Return the [x, y] coordinate for the center point of the cell that contains the specified text.  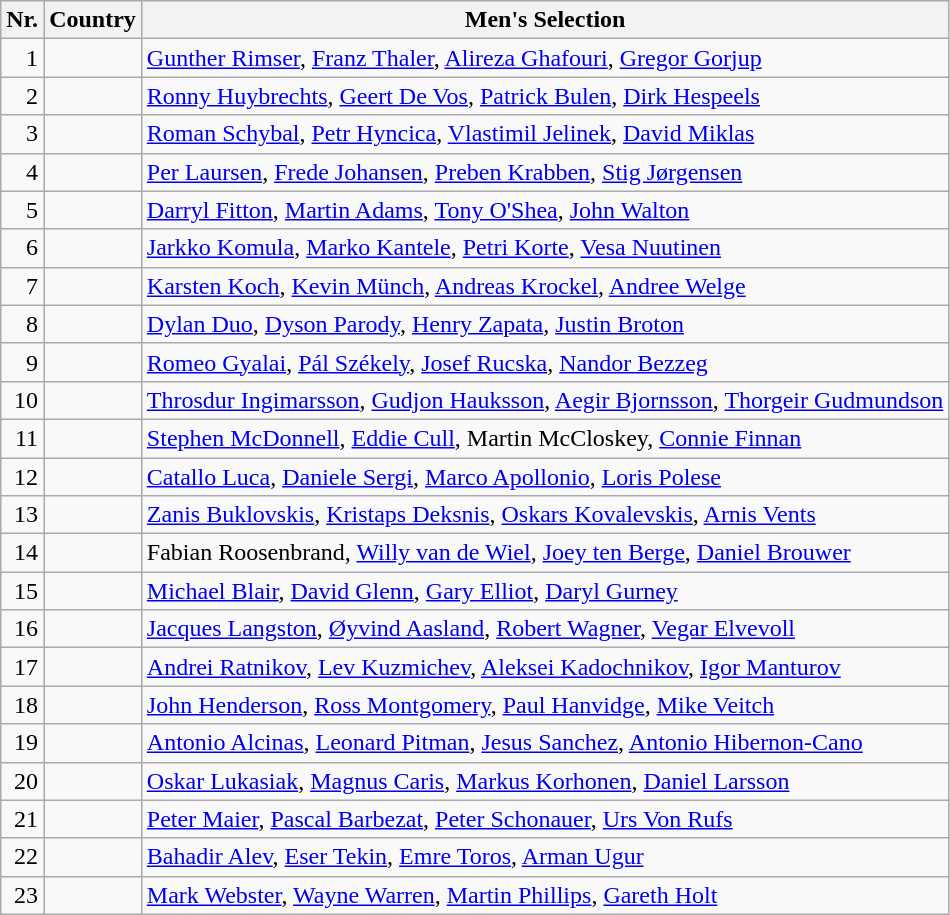
Fabian Roosenbrand, Willy van de Wiel, Joey ten Berge, Daniel Brouwer [545, 553]
21 [22, 819]
2 [22, 96]
1 [22, 58]
4 [22, 172]
Andrei Ratnikov, Lev Kuzmichev, Aleksei Kadochnikov, Igor Manturov [545, 667]
12 [22, 477]
Men's Selection [545, 20]
Ronny Huybrechts, Geert De Vos, Patrick Bulen, Dirk Hespeels [545, 96]
Gunther Rimser, Franz Thaler, Alireza Ghafouri, Gregor Gorjup [545, 58]
Jarkko Komula, Marko Kantele, Petri Korte, Vesa Nuutinen [545, 248]
Bahadir Alev, Eser Tekin, Emre Toros, Arman Ugur [545, 857]
22 [22, 857]
19 [22, 743]
6 [22, 248]
Stephen McDonnell, Eddie Cull, Martin McCloskey, Connie Finnan [545, 438]
Zanis Buklovskis, Kristaps Deksnis, Oskars Kovalevskis, Arnis Vents [545, 515]
10 [22, 400]
Mark Webster, Wayne Warren, Martin Phillips, Gareth Holt [545, 895]
14 [22, 553]
Antonio Alcinas, Leonard Pitman, Jesus Sanchez, Antonio Hibernon-Cano [545, 743]
Roman Schybal, Petr Hyncica, Vlastimil Jelinek, David Miklas [545, 134]
Country [93, 20]
8 [22, 324]
Peter Maier, Pascal Barbezat, Peter Schonauer, Urs Von Rufs [545, 819]
John Henderson, Ross Montgomery, Paul Hanvidge, Mike Veitch [545, 705]
7 [22, 286]
Jacques Langston, Øyvind Aasland, Robert Wagner, Vegar Elvevoll [545, 629]
Karsten Koch, Kevin Münch, Andreas Krockel, Andree Welge [545, 286]
Catallo Luca, Daniele Sergi, Marco Apollonio, Loris Polese [545, 477]
Oskar Lukasiak, Magnus Caris, Markus Korhonen, Daniel Larsson [545, 781]
Nr. [22, 20]
13 [22, 515]
Per Laursen, Frede Johansen, Preben Krabben, Stig Jørgensen [545, 172]
Michael Blair, David Glenn, Gary Elliot, Daryl Gurney [545, 591]
16 [22, 629]
Romeo Gyalai, Pál Székely, Josef Rucska, Nandor Bezzeg [545, 362]
23 [22, 895]
3 [22, 134]
11 [22, 438]
18 [22, 705]
Throsdur Ingimarsson, Gudjon Hauksson, Aegir Bjornsson, Thorgeir Gudmundson [545, 400]
Darryl Fitton, Martin Adams, Tony O'Shea, John Walton [545, 210]
20 [22, 781]
15 [22, 591]
17 [22, 667]
Dylan Duo, Dyson Parody, Henry Zapata, Justin Broton [545, 324]
5 [22, 210]
9 [22, 362]
